For the text-containing cell, return its midpoint in (x, y) coordinate format. 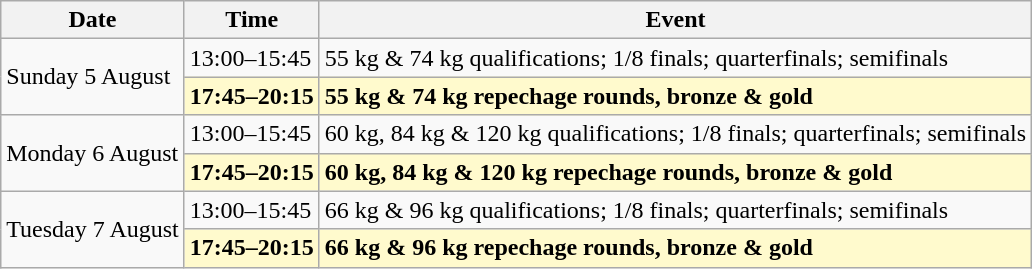
60 kg, 84 kg & 120 kg repechage rounds, bronze & gold (675, 172)
66 kg & 96 kg qualifications; 1/8 finals; quarterfinals; semifinals (675, 210)
Monday 6 August (93, 153)
55 kg & 74 kg repechage rounds, bronze & gold (675, 96)
60 kg, 84 kg & 120 kg qualifications; 1/8 finals; quarterfinals; semifinals (675, 134)
Event (675, 20)
55 kg & 74 kg qualifications; 1/8 finals; quarterfinals; semifinals (675, 58)
Tuesday 7 August (93, 229)
Time (252, 20)
Sunday 5 August (93, 77)
66 kg & 96 kg repechage rounds, bronze & gold (675, 248)
Date (93, 20)
